From the cell containing the given text, extract its center point as [X, Y] coordinate. 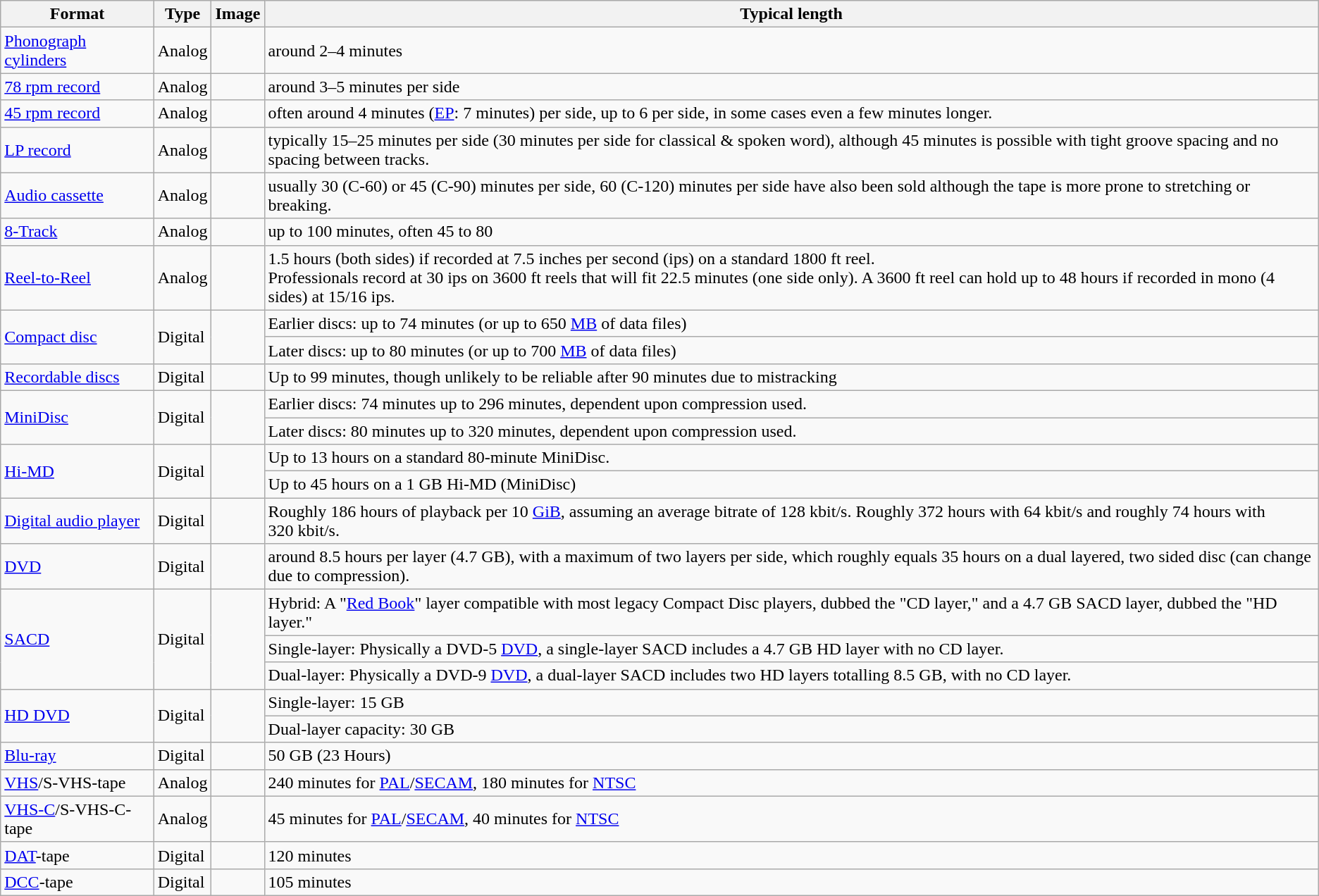
50 GB (23 Hours) [791, 756]
MiniDisc [78, 417]
Single-layer: Physically a DVD-5 DVD, a single-layer SACD includes a 4.7 GB HD layer with no CD layer. [791, 649]
105 minutes [791, 882]
78 rpm record [78, 87]
240 minutes for PAL/SECAM, 180 minutes for NTSC [791, 783]
Dual-layer capacity: 30 GB [791, 729]
VHS/S-VHS-tape [78, 783]
Earlier discs: up to 74 minutes (or up to 650 MB of data files) [791, 323]
Up to 45 hours on a 1 GB Hi-MD (MiniDisc) [791, 485]
Later discs: up to 80 minutes (or up to 700 MB of data files) [791, 350]
VHS-C/S-VHS-C-tape [78, 819]
Up to 99 minutes, though unlikely to be reliable after 90 minutes due to mistracking [791, 377]
often around 4 minutes (EP: 7 minutes) per side, up to 6 per side, in some cases even a few minutes longer. [791, 113]
Up to 13 hours on a standard 80-minute MiniDisc. [791, 458]
DAT-tape [78, 855]
Hi-MD [78, 471]
Format [78, 14]
Blu-ray [78, 756]
Digital audio player [78, 521]
Later discs: 80 minutes up to 320 minutes, dependent upon compression used. [791, 430]
around 3–5 minutes per side [791, 87]
Single-layer: 15 GB [791, 702]
DCC-tape [78, 882]
SACD [78, 640]
Dual-layer: Physically a DVD-9 DVD, a dual-layer SACD includes two HD layers totalling 8.5 GB, with no CD layer. [791, 676]
8-Track [78, 232]
DVD [78, 566]
Recordable discs [78, 377]
Earlier discs: 74 minutes up to 296 minutes, dependent upon compression used. [791, 404]
45 rpm record [78, 113]
Type [182, 14]
Audio cassette [78, 196]
LP record [78, 149]
Compact disc [78, 337]
up to 100 minutes, often 45 to 80 [791, 232]
Typical length [791, 14]
HD DVD [78, 716]
45 minutes for PAL/SECAM, 40 minutes for NTSC [791, 819]
Phonograph cylinders [78, 51]
120 minutes [791, 855]
Reel-to-Reel [78, 278]
around 2–4 minutes [791, 51]
Image [238, 14]
Hybrid: A "Red Book" layer compatible with most legacy Compact Disc players, dubbed the "CD layer," and a 4.7 GB SACD layer, dubbed the "HD layer." [791, 613]
